For the text-containing cell, return its midpoint in (X, Y) coordinate format. 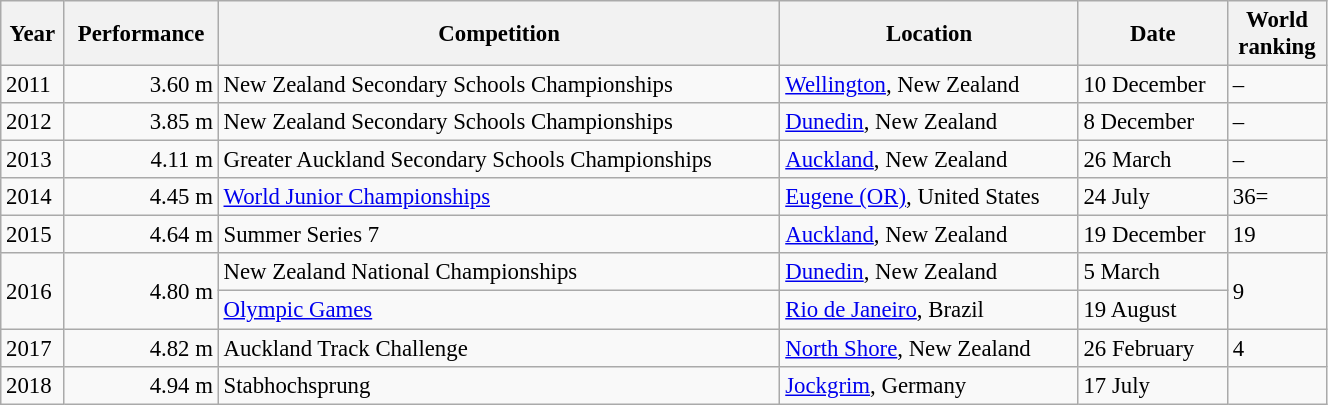
4 (1276, 348)
4.80 m (141, 292)
Eugene (OR), United States (929, 197)
3.85 m (141, 122)
2011 (32, 85)
Auckland Track Challenge (499, 348)
8 December (1152, 122)
Olympic Games (499, 310)
4.45 m (141, 197)
24 July (1152, 197)
Greater Auckland Secondary Schools Championships (499, 160)
36= (1276, 197)
Location (929, 34)
2018 (32, 385)
Worldranking (1276, 34)
Rio de Janeiro, Brazil (929, 310)
4.82 m (141, 348)
4.94 m (141, 385)
Date (1152, 34)
26 March (1152, 160)
Wellington, New Zealand (929, 85)
9 (1276, 292)
19 August (1152, 310)
Stabhochsprung (499, 385)
Performance (141, 34)
North Shore, New Zealand (929, 348)
5 March (1152, 273)
2012 (32, 122)
17 July (1152, 385)
Jockgrim, Germany (929, 385)
2013 (32, 160)
26 February (1152, 348)
Competition (499, 34)
2016 (32, 292)
4.64 m (141, 235)
3.60 m (141, 85)
Summer Series 7 (499, 235)
19 December (1152, 235)
Year (32, 34)
2014 (32, 197)
4.11 m (141, 160)
19 (1276, 235)
2015 (32, 235)
10 December (1152, 85)
2017 (32, 348)
New Zealand National Championships (499, 273)
World Junior Championships (499, 197)
